From the cell containing the given text, extract its center point as [X, Y] coordinate. 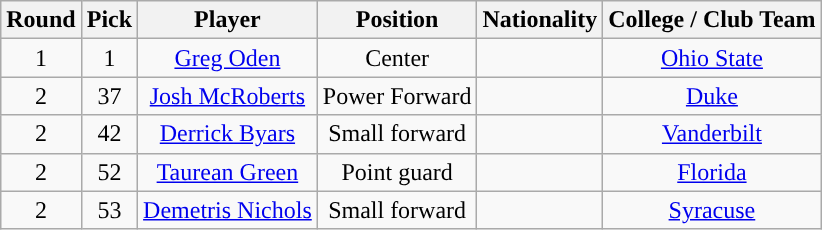
Derrick Byars [228, 134]
Center [397, 58]
Florida [712, 172]
Power Forward [397, 96]
Duke [712, 96]
Vanderbilt [712, 134]
53 [109, 210]
Ohio State [712, 58]
Point guard [397, 172]
52 [109, 172]
Position [397, 20]
Nationality [540, 20]
Player [228, 20]
Round [41, 20]
42 [109, 134]
37 [109, 96]
Josh McRoberts [228, 96]
Demetris Nichols [228, 210]
Greg Oden [228, 58]
Syracuse [712, 210]
Pick [109, 20]
Taurean Green [228, 172]
College / Club Team [712, 20]
